Output the (X, Y) coordinate of the center of the cell containing the given text.  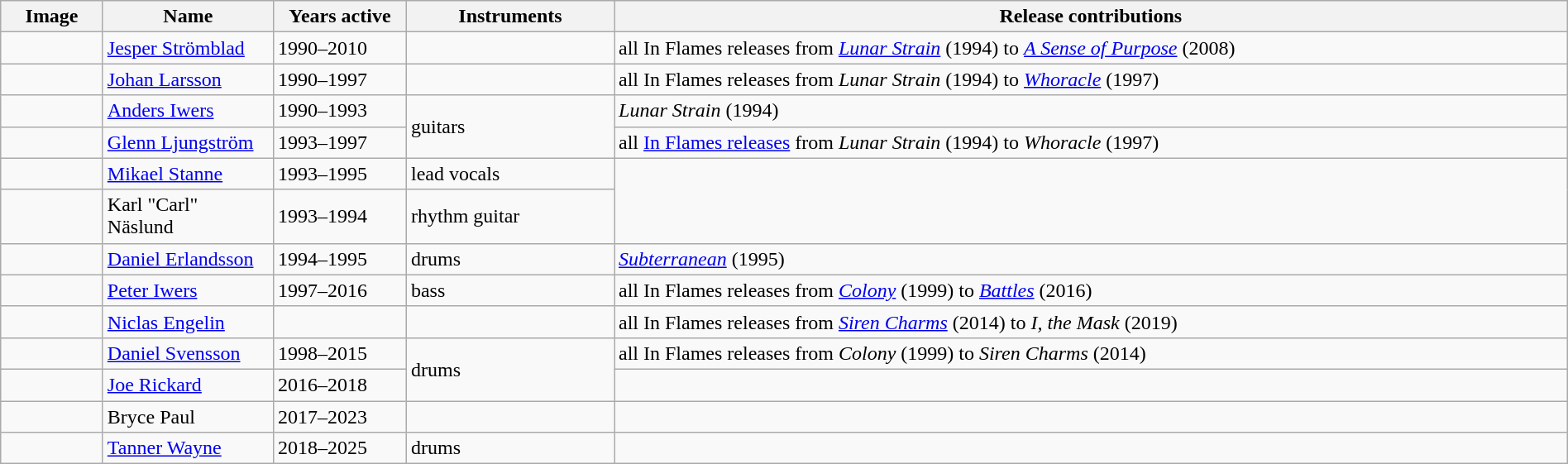
Niclas Engelin (188, 322)
1998–2015 (339, 353)
all In Flames releases from Colony (1999) to Battles (2016) (1090, 290)
Release contributions (1090, 17)
2016–2018 (339, 385)
guitars (509, 127)
all In Flames releases from Lunar Strain (1994) to A Sense of Purpose (2008) (1090, 48)
lead vocals (509, 174)
2018–2025 (339, 448)
Karl "Carl" Näslund (188, 217)
Lunar Strain (1994) (1090, 111)
1993–1995 (339, 174)
Glenn Ljungström (188, 142)
1994–1995 (339, 259)
Instruments (509, 17)
1997–2016 (339, 290)
Anders Iwers (188, 111)
1990–1993 (339, 111)
2017–2023 (339, 416)
Bryce Paul (188, 416)
Mikael Stanne (188, 174)
1993–1997 (339, 142)
all In Flames releases from Siren Charms (2014) to I, the Mask (2019) (1090, 322)
rhythm guitar (509, 217)
Years active (339, 17)
Joe Rickard (188, 385)
bass (509, 290)
Peter Iwers (188, 290)
1993–1994 (339, 217)
Image (52, 17)
Jesper Strömblad (188, 48)
1990–2010 (339, 48)
all In Flames releases from Colony (1999) to Siren Charms (2014) (1090, 353)
Tanner Wayne (188, 448)
Daniel Svensson (188, 353)
Daniel Erlandsson (188, 259)
Name (188, 17)
Johan Larsson (188, 79)
Subterranean (1995) (1090, 259)
1990–1997 (339, 79)
